Search for the cell housing the specified text and yield its (x, y) center coordinate. 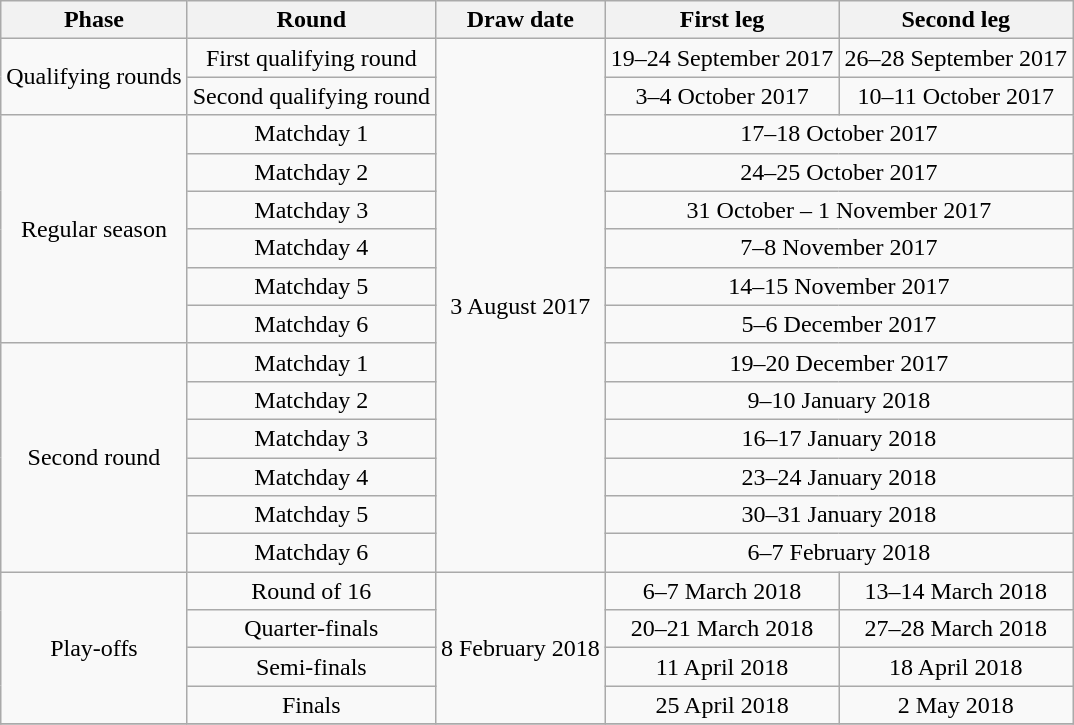
13–14 March 2018 (956, 591)
20–21 March 2018 (722, 629)
Semi-finals (311, 667)
9–10 January 2018 (838, 400)
5–6 December 2017 (838, 324)
Second leg (956, 20)
First qualifying round (311, 58)
26–28 September 2017 (956, 58)
Second round (94, 457)
18 April 2018 (956, 667)
2 May 2018 (956, 705)
17–18 October 2017 (838, 134)
Round of 16 (311, 591)
Round (311, 20)
7–8 November 2017 (838, 248)
24–25 October 2017 (838, 172)
Quarter-finals (311, 629)
Finals (311, 705)
11 April 2018 (722, 667)
27–28 March 2018 (956, 629)
10–11 October 2017 (956, 96)
30–31 January 2018 (838, 515)
8 February 2018 (520, 648)
25 April 2018 (722, 705)
Regular season (94, 229)
Phase (94, 20)
19–20 December 2017 (838, 362)
3–4 October 2017 (722, 96)
Draw date (520, 20)
First leg (722, 20)
Qualifying rounds (94, 77)
16–17 January 2018 (838, 438)
23–24 January 2018 (838, 477)
19–24 September 2017 (722, 58)
3 August 2017 (520, 306)
14–15 November 2017 (838, 286)
6–7 March 2018 (722, 591)
Play-offs (94, 648)
6–7 February 2018 (838, 553)
Second qualifying round (311, 96)
31 October – 1 November 2017 (838, 210)
